Locate the cell with the specified text and output its (X, Y) center coordinate. 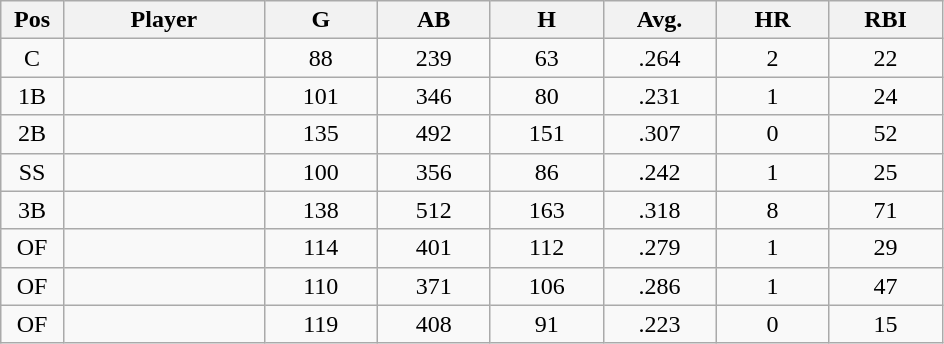
.242 (660, 172)
512 (434, 210)
71 (886, 210)
100 (320, 172)
408 (434, 324)
2B (32, 134)
63 (546, 58)
1B (32, 96)
.279 (660, 248)
29 (886, 248)
22 (886, 58)
88 (320, 58)
.286 (660, 286)
15 (886, 324)
135 (320, 134)
163 (546, 210)
138 (320, 210)
401 (434, 248)
8 (772, 210)
47 (886, 286)
24 (886, 96)
492 (434, 134)
.264 (660, 58)
106 (546, 286)
SS (32, 172)
.307 (660, 134)
.318 (660, 210)
Player (164, 20)
Pos (32, 20)
AB (434, 20)
.231 (660, 96)
86 (546, 172)
80 (546, 96)
91 (546, 324)
52 (886, 134)
371 (434, 286)
356 (434, 172)
112 (546, 248)
101 (320, 96)
119 (320, 324)
151 (546, 134)
346 (434, 96)
.223 (660, 324)
3B (32, 210)
H (546, 20)
C (32, 58)
239 (434, 58)
2 (772, 58)
RBI (886, 20)
25 (886, 172)
G (320, 20)
114 (320, 248)
Avg. (660, 20)
HR (772, 20)
110 (320, 286)
